From the cell containing the given text, extract its center point as (x, y) coordinate. 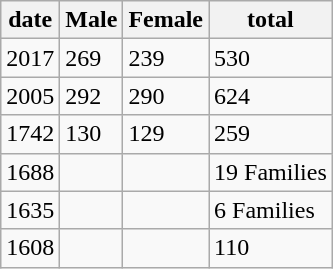
19 Families (271, 172)
6 Families (271, 210)
259 (271, 134)
1635 (30, 210)
130 (92, 134)
total (271, 20)
Male (92, 20)
290 (166, 96)
129 (166, 134)
292 (92, 96)
530 (271, 58)
2005 (30, 96)
239 (166, 58)
1742 (30, 134)
1608 (30, 248)
1688 (30, 172)
269 (92, 58)
624 (271, 96)
Female (166, 20)
date (30, 20)
2017 (30, 58)
110 (271, 248)
